Provide the (x, y) coordinate of the cell's center where the given text is located.  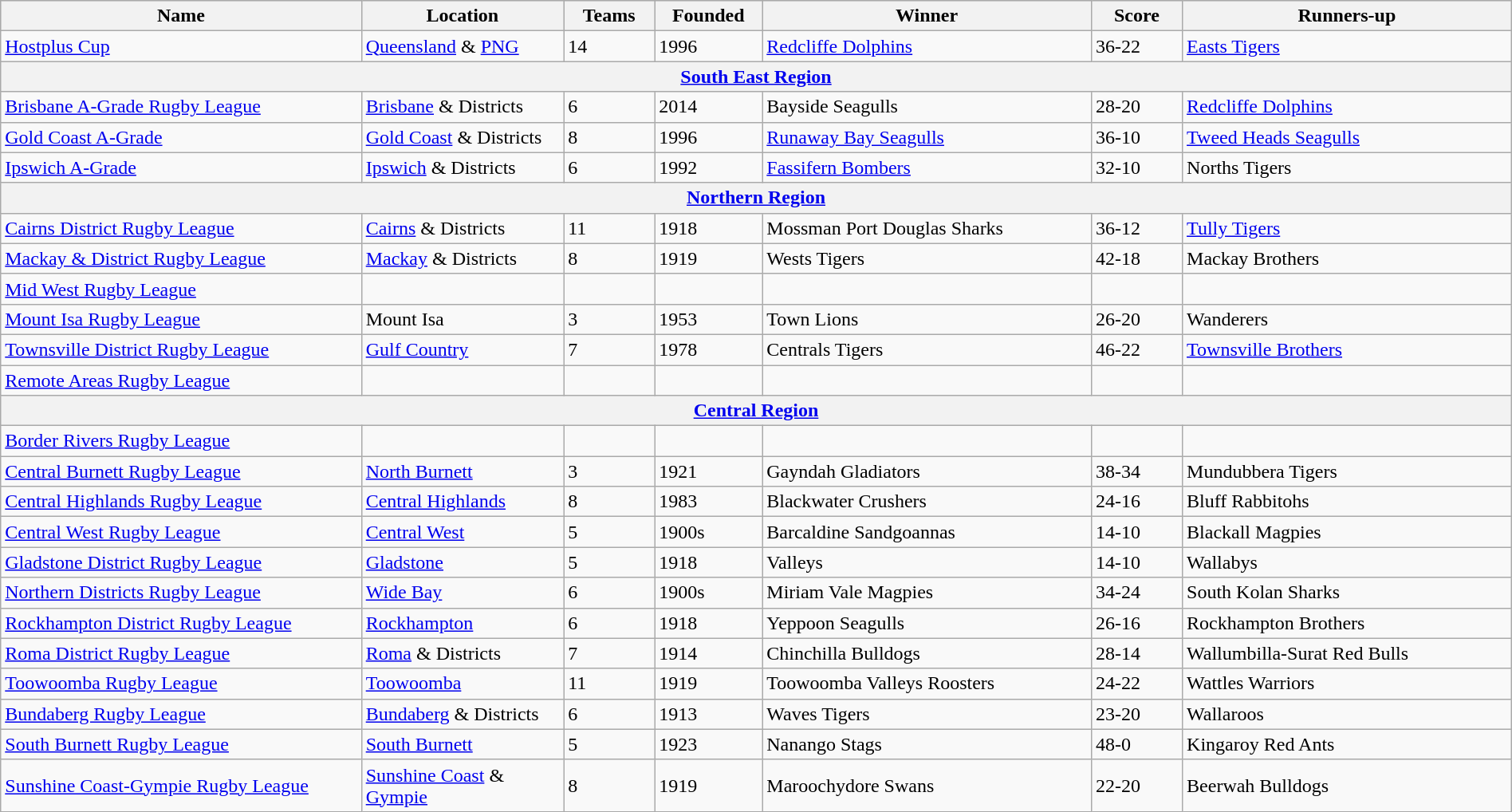
Waves Tigers (927, 714)
23-20 (1136, 714)
Mount Isa Rugby League (181, 319)
Central Highlands (463, 502)
Brisbane A-Grade Rugby League (181, 107)
Town Lions (927, 319)
Founded (708, 16)
Wanderers (1348, 319)
Mackay & Districts (463, 258)
24-22 (1136, 684)
South Kolan Sharks (1348, 593)
Ipswich A-Grade (181, 168)
Bayside Seagulls (927, 107)
26-20 (1136, 319)
Maroochydore Swans (927, 785)
14 (609, 46)
1913 (708, 714)
Gold Coast & Districts (463, 137)
Ipswich & Districts (463, 168)
Mundubbera Tigers (1348, 471)
38-34 (1136, 471)
1953 (708, 319)
Central Region (756, 411)
Toowoomba Rugby League (181, 684)
Northern Districts Rugby League (181, 593)
Yeppoon Seagulls (927, 623)
Wallabys (1348, 562)
Northern Region (756, 198)
North Burnett (463, 471)
South Burnett (463, 744)
Blackall Magpies (1348, 532)
Queensland & PNG (463, 46)
Norths Tigers (1348, 168)
Centrals Tigers (927, 349)
36-10 (1136, 137)
42-18 (1136, 258)
46-22 (1136, 349)
Miriam Vale Magpies (927, 593)
Central Highlands Rugby League (181, 502)
Rockhampton (463, 623)
Runners-up (1348, 16)
Wattles Warriors (1348, 684)
Mid West Rugby League (181, 289)
Name (181, 16)
48-0 (1136, 744)
22-20 (1136, 785)
Sunshine Coast & Gympie (463, 785)
28-20 (1136, 107)
Cairns & Districts (463, 228)
1921 (708, 471)
Bundaberg & Districts (463, 714)
Townsville District Rugby League (181, 349)
Hostplus Cup (181, 46)
Teams (609, 16)
Winner (927, 16)
1923 (708, 744)
Border Rivers Rugby League (181, 441)
Wide Bay (463, 593)
Cairns District Rugby League (181, 228)
24-16 (1136, 502)
Rockhampton Brothers (1348, 623)
1983 (708, 502)
Rockhampton District Rugby League (181, 623)
Central West (463, 532)
32-10 (1136, 168)
36-22 (1136, 46)
Mackay & District Rugby League (181, 258)
Sunshine Coast-Gympie Rugby League (181, 785)
Beerwah Bulldogs (1348, 785)
Central Burnett Rugby League (181, 471)
34-24 (1136, 593)
2014 (708, 107)
Wallaroos (1348, 714)
Bluff Rabbitohs (1348, 502)
Nanango Stags (927, 744)
Gladstone District Rugby League (181, 562)
26-16 (1136, 623)
Wests Tigers (927, 258)
1978 (708, 349)
Score (1136, 16)
Toowoomba (463, 684)
Roma & Districts (463, 653)
Gold Coast A-Grade (181, 137)
Chinchilla Bulldogs (927, 653)
Kingaroy Red Ants (1348, 744)
Mount Isa (463, 319)
Runaway Bay Seagulls (927, 137)
Valleys (927, 562)
Roma District Rugby League (181, 653)
28-14 (1136, 653)
Mackay Brothers (1348, 258)
Fassifern Bombers (927, 168)
Bundaberg Rugby League (181, 714)
Toowoomba Valleys Roosters (927, 684)
Wallumbilla-Surat Red Bulls (1348, 653)
Barcaldine Sandgoannas (927, 532)
Location (463, 16)
Remote Areas Rugby League (181, 380)
Gulf Country (463, 349)
Easts Tigers (1348, 46)
Central West Rugby League (181, 532)
Townsville Brothers (1348, 349)
Gladstone (463, 562)
South East Region (756, 77)
1992 (708, 168)
36-12 (1136, 228)
Gayndah Gladiators (927, 471)
Blackwater Crushers (927, 502)
Brisbane & Districts (463, 107)
Tully Tigers (1348, 228)
Tweed Heads Seagulls (1348, 137)
South Burnett Rugby League (181, 744)
1914 (708, 653)
Mossman Port Douglas Sharks (927, 228)
